Search for the cell housing the specified text and yield its [x, y] center coordinate. 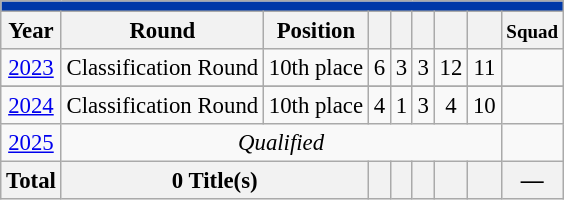
2023 [31, 68]
6 [379, 68]
Round [162, 31]
2024 [31, 106]
2025 [31, 143]
10 [484, 106]
12 [450, 68]
Qualified [281, 143]
— [532, 181]
Total [31, 181]
0 Title(s) [214, 181]
1 [401, 106]
Squad [532, 31]
Position [316, 31]
Year [31, 31]
11 [484, 68]
